Provide the (x, y) coordinate of the cell's center where the given text is located.  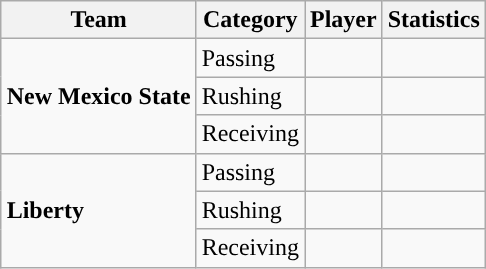
Statistics (434, 20)
New Mexico State (98, 96)
Player (343, 20)
Category (250, 20)
Team (98, 20)
Liberty (98, 210)
